Search for the cell housing the specified text and yield its (X, Y) center coordinate. 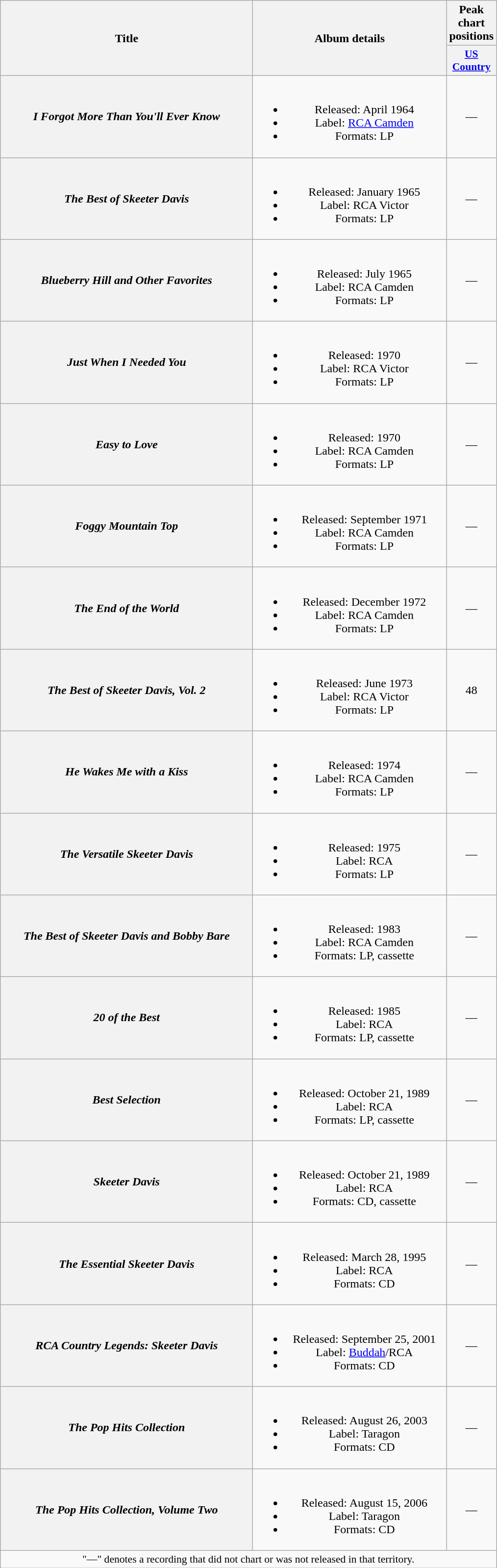
Released: 1970Label: RCA VictorFormats: LP (350, 362)
The End of the World (126, 608)
He Wakes Me with a Kiss (126, 772)
20 of the Best (126, 1018)
Title (126, 38)
The Pop Hits Collection (126, 1427)
The Best of Skeeter Davis, Vol. 2 (126, 690)
Released: 1974Label: RCA CamdenFormats: LP (350, 772)
"—" denotes a recording that did not chart or was not released in that territory. (248, 1559)
Peakchartpositions (472, 23)
The Versatile Skeeter Davis (126, 854)
The Pop Hits Collection, Volume Two (126, 1510)
Best Selection (126, 1100)
Released: August 15, 2006Label: TaragonFormats: CD (350, 1510)
Released: October 21, 1989Label: RCAFormats: LP, cassette (350, 1100)
Released: 1975Label: RCAFormats: LP (350, 854)
USCountry (472, 61)
Released: September 1971Label: RCA CamdenFormats: LP (350, 526)
Released: June 1973Label: RCA VictorFormats: LP (350, 690)
Released: 1970Label: RCA CamdenFormats: LP (350, 444)
I Forgot More Than You'll Ever Know (126, 117)
Released: December 1972Label: RCA CamdenFormats: LP (350, 608)
Released: March 28, 1995Label: RCAFormats: CD (350, 1263)
The Best of Skeeter Davis and Bobby Bare (126, 936)
Released: January 1965Label: RCA VictorFormats: LP (350, 198)
Released: April 1964Label: RCA CamdenFormats: LP (350, 117)
Just When I Needed You (126, 362)
Released: 1983Label: RCA CamdenFormats: LP, cassette (350, 936)
The Best of Skeeter Davis (126, 198)
Album details (350, 38)
Released: 1985Label: RCAFormats: LP, cassette (350, 1018)
Released: September 25, 2001Label: Buddah/RCAFormats: CD (350, 1346)
Skeeter Davis (126, 1182)
48 (472, 690)
Released: July 1965Label: RCA CamdenFormats: LP (350, 281)
RCA Country Legends: Skeeter Davis (126, 1346)
Released: October 21, 1989Label: RCAFormats: CD, cassette (350, 1182)
Released: August 26, 2003Label: TaragonFormats: CD (350, 1427)
Easy to Love (126, 444)
The Essential Skeeter Davis (126, 1263)
Blueberry Hill and Other Favorites (126, 281)
Foggy Mountain Top (126, 526)
